Output the (X, Y) coordinate of the center of the cell containing the given text.  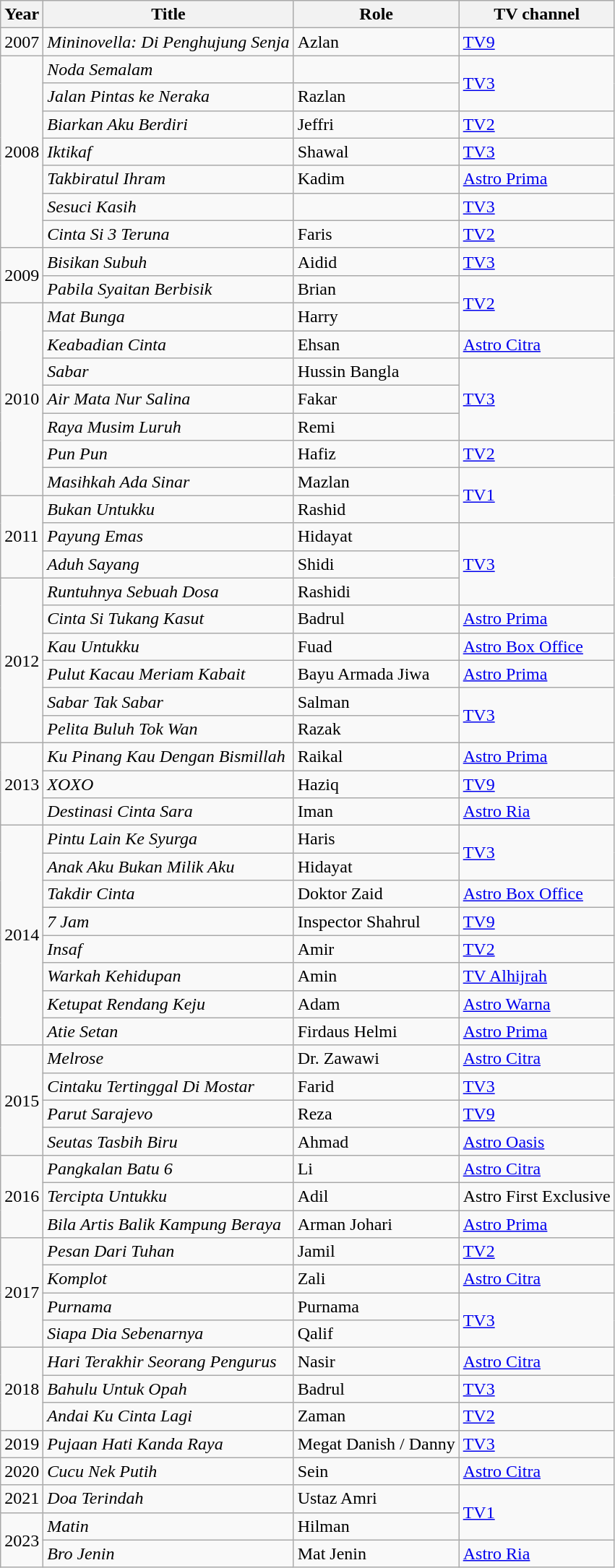
Razak (376, 729)
XOXO (168, 784)
Title (168, 14)
Iktikaf (168, 152)
Bro Jenin (168, 1554)
Destinasi Cinta Sara (168, 812)
2007 (22, 42)
TV Alhijrah (536, 976)
Hussin Bangla (376, 372)
Komplot (168, 1279)
Inspector Shahrul (376, 922)
Pangkalan Batu 6 (168, 1169)
2023 (22, 1540)
Air Mata Nur Salina (168, 399)
Bayu Armada Jiwa (376, 674)
Takbiratul Ihram (168, 179)
Amir (376, 949)
Aduh Sayang (168, 564)
Hilman (376, 1526)
Rashidi (376, 592)
Aidid (376, 261)
Masihkah Ada Sinar (168, 482)
2013 (22, 784)
2017 (22, 1293)
Noda Semalam (168, 69)
Parut Sarajevo (168, 1114)
Andai Ku Cinta Lagi (168, 1416)
7 Jam (168, 922)
Jamil (376, 1252)
2010 (22, 399)
Pabila Syaitan Berbisik (168, 289)
Harry (376, 316)
Ahmad (376, 1141)
Payung Emas (168, 537)
Astro Oasis (536, 1141)
Salman (376, 701)
Fuad (376, 646)
Astro First Exclusive (536, 1196)
Sein (376, 1471)
TV channel (536, 14)
Mat Bunga (168, 316)
Li (376, 1169)
Sabar (168, 372)
Raikal (376, 756)
2015 (22, 1100)
Remi (376, 427)
Tercipta Untukku (168, 1196)
Ehsan (376, 345)
Shawal (376, 152)
Adam (376, 1004)
2011 (22, 537)
Zaman (376, 1416)
Adil (376, 1196)
2008 (22, 152)
Takdir Cinta (168, 894)
Shidi (376, 564)
Pulut Kacau Meriam Kabait (168, 674)
Pelita Buluh Tok Wan (168, 729)
Jalan Pintas ke Neraka (168, 97)
Year (22, 14)
Keabadian Cinta (168, 345)
Pun Pun (168, 454)
Iman (376, 812)
Role (376, 14)
Cucu Nek Putih (168, 1471)
Hafiz (376, 454)
Atie Setan (168, 1031)
Doa Terindah (168, 1499)
2020 (22, 1471)
2018 (22, 1389)
Mininovella: Di Penghujung Senja (168, 42)
Bahulu Untuk Opah (168, 1389)
Cinta Si Tukang Kasut (168, 619)
Jeffri (376, 124)
2009 (22, 275)
Hari Terakhir Seorang Pengurus (168, 1361)
Nasir (376, 1361)
Cintaku Tertinggal Di Mostar (168, 1086)
Bila Artis Balik Kampung Beraya (168, 1224)
Melrose (168, 1059)
Biarkan Aku Berdiri (168, 124)
Warkah Kehidupan (168, 976)
Mazlan (376, 482)
Runtuhnya Sebuah Dosa (168, 592)
Faris (376, 234)
Ku Pinang Kau Dengan Bismillah (168, 756)
Matin (168, 1526)
2016 (22, 1196)
Haziq (376, 784)
Brian (376, 289)
Firdaus Helmi (376, 1031)
Arman Johari (376, 1224)
2012 (22, 660)
Doktor Zaid (376, 894)
Megat Danish / Danny (376, 1444)
Ketupat Rendang Keju (168, 1004)
Seutas Tasbih Biru (168, 1141)
Ustaz Amri (376, 1499)
Astro Warna (536, 1004)
Fakar (376, 399)
Sesuci Kasih (168, 207)
Siapa Dia Sebenarnya (168, 1334)
Dr. Zawawi (376, 1059)
Pujaan Hati Kanda Raya (168, 1444)
Insaf (168, 949)
Haris (376, 839)
Mat Jenin (376, 1554)
Bukan Untukku (168, 509)
Rashid (376, 509)
Farid (376, 1086)
Anak Aku Bukan Milik Aku (168, 867)
Kau Untukku (168, 646)
Kadim (376, 179)
2021 (22, 1499)
2019 (22, 1444)
Azlan (376, 42)
Pintu Lain Ke Syurga (168, 839)
Raya Musim Luruh (168, 427)
Amin (376, 976)
Sabar Tak Sabar (168, 701)
Razlan (376, 97)
Bisikan Subuh (168, 261)
Zali (376, 1279)
Cinta Si 3 Teruna (168, 234)
Pesan Dari Tuhan (168, 1252)
Qalif (376, 1334)
2014 (22, 935)
Reza (376, 1114)
